Detect which cell encompasses the target text, then output its (x, y) center coordinate. 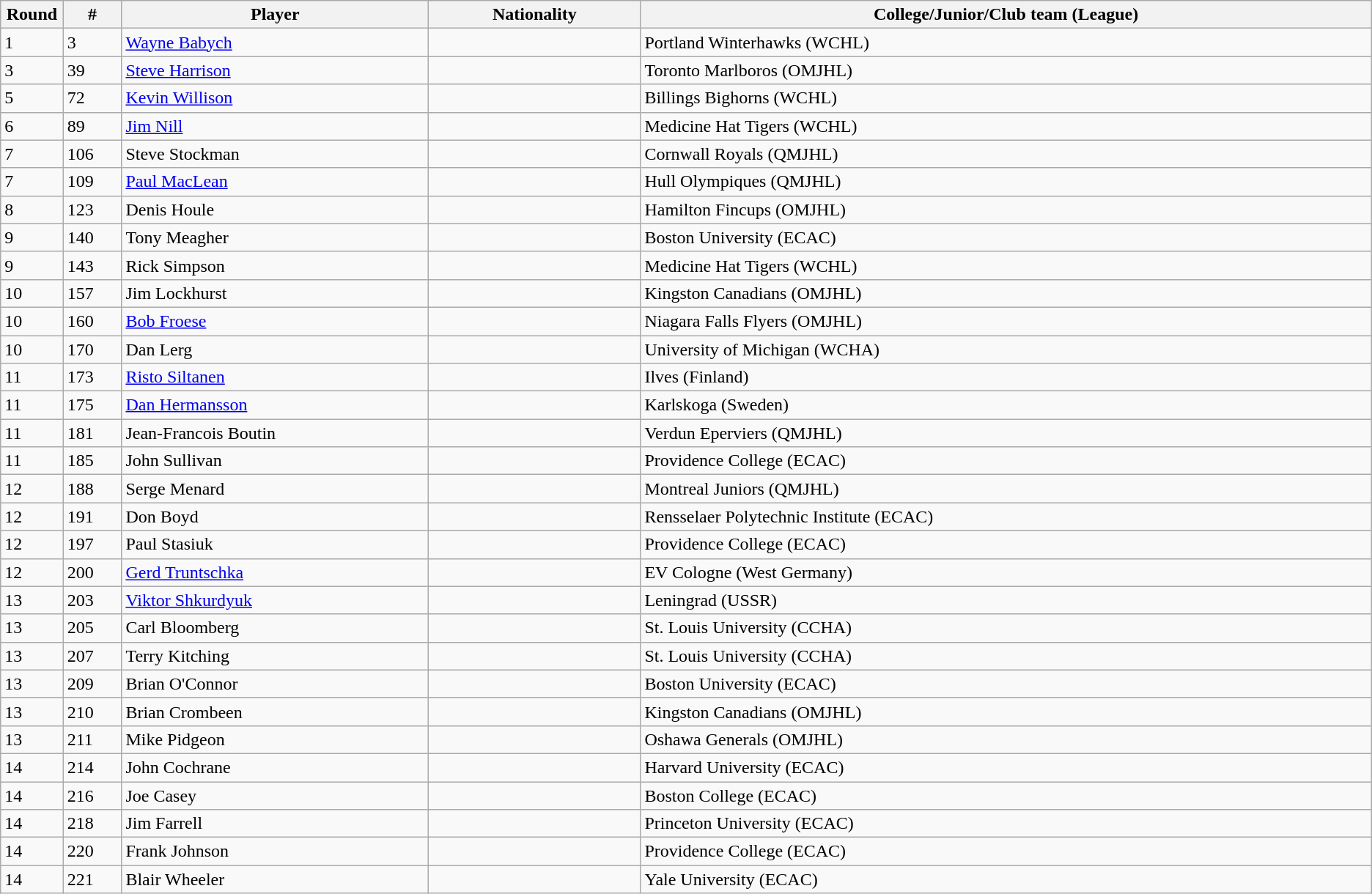
Paul Stasiuk (276, 544)
Serge Menard (276, 489)
Bob Froese (276, 321)
221 (92, 879)
Jean-Francois Boutin (276, 433)
Kevin Willison (276, 98)
John Sullivan (276, 461)
Paul MacLean (276, 182)
220 (92, 851)
Player (276, 15)
Tony Meagher (276, 237)
140 (92, 237)
218 (92, 824)
Harvard University (ECAC) (1006, 767)
Niagara Falls Flyers (OMJHL) (1006, 321)
Dan Lerg (276, 350)
University of Michigan (WCHA) (1006, 350)
181 (92, 433)
Jim Lockhurst (276, 293)
Cornwall Royals (QMJHL) (1006, 154)
Frank Johnson (276, 851)
173 (92, 377)
6 (32, 126)
Yale University (ECAC) (1006, 879)
109 (92, 182)
197 (92, 544)
Steve Stockman (276, 154)
Don Boyd (276, 517)
Denis Houle (276, 210)
College/Junior/Club team (League) (1006, 15)
Boston College (ECAC) (1006, 795)
Viktor Shkurdyuk (276, 600)
Ilves (Finland) (1006, 377)
72 (92, 98)
Toronto Marlboros (OMJHL) (1006, 70)
Dan Hermansson (276, 405)
Nationality (535, 15)
Hull Olympiques (QMJHL) (1006, 182)
207 (92, 656)
Rick Simpson (276, 265)
160 (92, 321)
Karlskoga (Sweden) (1006, 405)
170 (92, 350)
Oshawa Generals (OMJHL) (1006, 739)
191 (92, 517)
175 (92, 405)
214 (92, 767)
Leningrad (USSR) (1006, 600)
185 (92, 461)
143 (92, 265)
Gerd Truntschka (276, 572)
Round (32, 15)
209 (92, 684)
Rensselaer Polytechnic Institute (ECAC) (1006, 517)
Portland Winterhawks (WCHL) (1006, 43)
8 (32, 210)
Mike Pidgeon (276, 739)
39 (92, 70)
210 (92, 712)
216 (92, 795)
Montreal Juniors (QMJHL) (1006, 489)
123 (92, 210)
89 (92, 126)
Brian Crombeen (276, 712)
Wayne Babych (276, 43)
Steve Harrison (276, 70)
200 (92, 572)
211 (92, 739)
Hamilton Fincups (OMJHL) (1006, 210)
203 (92, 600)
Jim Farrell (276, 824)
Jim Nill (276, 126)
EV Cologne (West Germany) (1006, 572)
106 (92, 154)
205 (92, 628)
# (92, 15)
Carl Bloomberg (276, 628)
Terry Kitching (276, 656)
188 (92, 489)
1 (32, 43)
Verdun Eperviers (QMJHL) (1006, 433)
5 (32, 98)
John Cochrane (276, 767)
Risto Siltanen (276, 377)
Blair Wheeler (276, 879)
Billings Bighorns (WCHL) (1006, 98)
Joe Casey (276, 795)
157 (92, 293)
Brian O'Connor (276, 684)
Princeton University (ECAC) (1006, 824)
